Return the [X, Y] coordinate for the center point of the cell that contains the specified text.  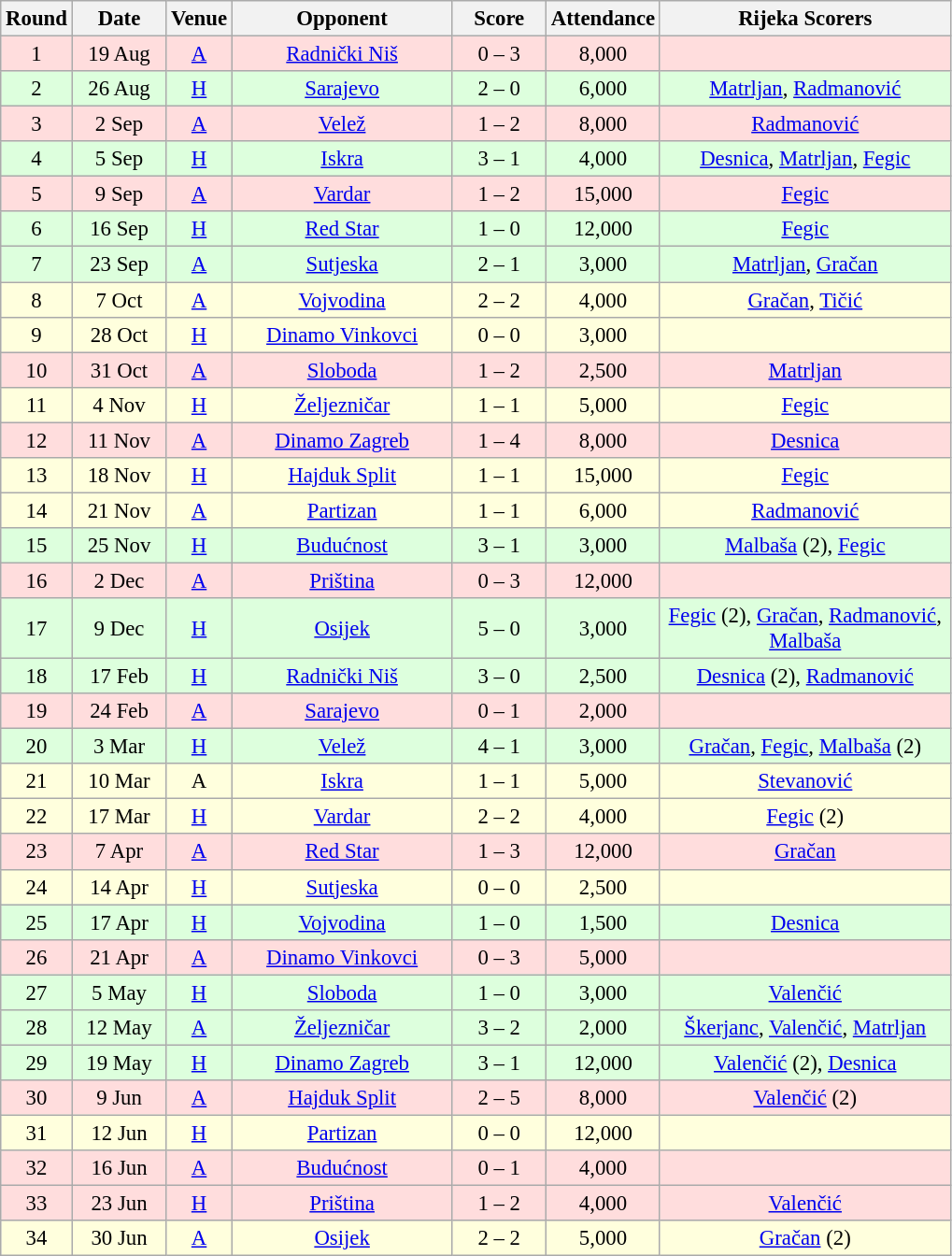
Date [120, 19]
3 Mar [120, 747]
28 [36, 1028]
22 [36, 817]
12 Jun [120, 1133]
9 [36, 335]
1 [36, 54]
1 – 3 [499, 852]
4 Nov [120, 405]
24 [36, 887]
17 Mar [120, 817]
18 Nov [120, 476]
3 – 0 [499, 677]
31 [36, 1133]
28 Oct [120, 335]
4 [36, 159]
5 Sep [120, 159]
14 Apr [120, 887]
15 [36, 546]
2 – 5 [499, 1098]
Desnica (2), Radmanović [805, 677]
11 Nov [120, 440]
21 Nov [120, 510]
17 Feb [120, 677]
26 Aug [120, 89]
2 Dec [120, 580]
1,500 [604, 922]
25 Nov [120, 546]
16 [36, 580]
Malbaša (2), Fegic [805, 546]
25 [36, 922]
23 [36, 852]
5 – 0 [499, 628]
3 [36, 124]
Rijeka Scorers [805, 19]
21 Apr [120, 957]
14 [36, 510]
7 Apr [120, 852]
9 Jun [120, 1098]
19 [36, 711]
Škerjanc, Valenčić, Matrljan [805, 1028]
24 Feb [120, 711]
1 – 4 [499, 440]
18 [36, 677]
Gračan [805, 852]
2 [36, 89]
19 May [120, 1063]
5 [36, 194]
Gračan, Tičić [805, 300]
2 – 0 [499, 89]
9 Sep [120, 194]
29 [36, 1063]
17 [36, 628]
9 Dec [120, 628]
17 Apr [120, 922]
2 Sep [120, 124]
Score [499, 19]
7 [36, 264]
16 Jun [120, 1168]
31 Oct [120, 370]
7 Oct [120, 300]
Valenčić (2), Desnica [805, 1063]
Matrljan, Radmanović [805, 89]
Gračan (2) [805, 1238]
32 [36, 1168]
Gračan, Fegic, Malbaša (2) [805, 747]
4 – 1 [499, 747]
34 [36, 1238]
10 Mar [120, 781]
11 [36, 405]
21 [36, 781]
Valenčić (2) [805, 1098]
Matrljan, Gračan [805, 264]
8 [36, 300]
13 [36, 476]
Round [36, 19]
5 May [120, 992]
Desnica, Matrljan, Fegic [805, 159]
6 [36, 229]
Attendance [604, 19]
3 – 2 [499, 1028]
19 Aug [120, 54]
16 Sep [120, 229]
Fegic (2) [805, 817]
Fegic (2), Gračan, Radmanović, Malbaša [805, 628]
Opponent [342, 19]
12 May [120, 1028]
23 Jun [120, 1204]
2 – 1 [499, 264]
10 [36, 370]
33 [36, 1204]
27 [36, 992]
30 Jun [120, 1238]
Matrljan [805, 370]
Venue [200, 19]
12 [36, 440]
26 [36, 957]
30 [36, 1098]
23 Sep [120, 264]
20 [36, 747]
Stevanović [805, 781]
